Search for the cell housing the specified text and yield its (X, Y) center coordinate. 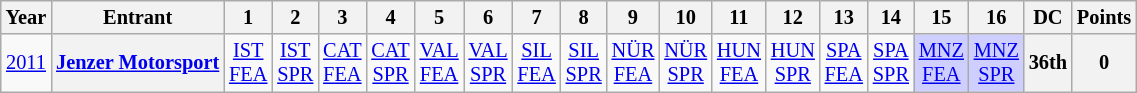
DC (1048, 17)
8 (584, 17)
9 (634, 17)
Entrant (138, 17)
Jenzer Motorsport (138, 63)
10 (686, 17)
SPAFEA (844, 63)
VALSPR (488, 63)
MNZSPR (996, 63)
NÜRSPR (686, 63)
MNZFEA (942, 63)
HUNSPR (793, 63)
HUNFEA (739, 63)
SPASPR (891, 63)
3 (342, 17)
11 (739, 17)
14 (891, 17)
SILSPR (584, 63)
15 (942, 17)
4 (390, 17)
12 (793, 17)
2011 (26, 63)
ISTSPR (295, 63)
NÜRFEA (634, 63)
13 (844, 17)
2 (295, 17)
Year (26, 17)
SILFEA (536, 63)
6 (488, 17)
CATSPR (390, 63)
16 (996, 17)
Points (1104, 17)
36th (1048, 63)
ISTFEA (248, 63)
VALFEA (440, 63)
CATFEA (342, 63)
7 (536, 17)
1 (248, 17)
5 (440, 17)
0 (1104, 63)
